Identify which cell holds the provided text, then report its (X, Y) central coordinate. 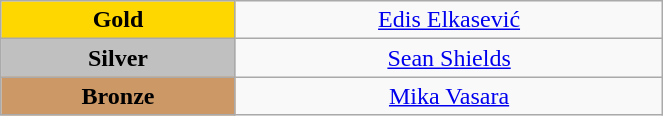
Silver (118, 58)
Bronze (118, 96)
Gold (118, 20)
Mika Vasara (449, 96)
Edis Elkasević (449, 20)
Sean Shields (449, 58)
